Determine the [X, Y] coordinate at the center of the cell enclosing the given text.  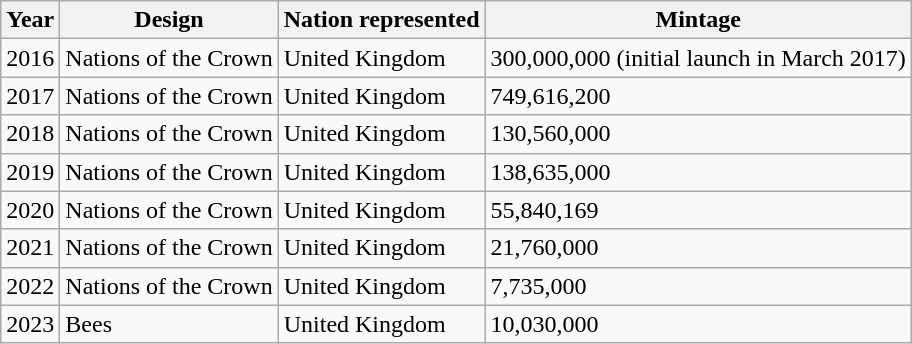
2017 [30, 96]
138,635,000 [698, 172]
Year [30, 20]
2016 [30, 58]
2019 [30, 172]
300,000,000 (initial launch in March 2017) [698, 58]
2020 [30, 210]
Nation represented [382, 20]
2022 [30, 286]
749,616,200 [698, 96]
10,030,000 [698, 324]
Mintage [698, 20]
Design [169, 20]
Bees [169, 324]
2021 [30, 248]
2018 [30, 134]
7,735,000 [698, 286]
21,760,000 [698, 248]
2023 [30, 324]
55,840,169 [698, 210]
130,560,000 [698, 134]
